Identify which cell holds the provided text, then report its [X, Y] central coordinate. 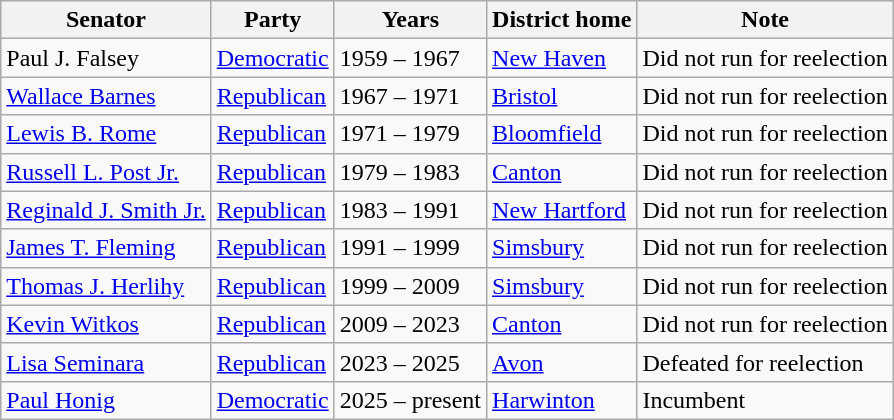
1959 – 1967 [410, 58]
1999 – 2009 [410, 286]
Defeated for reelection [765, 362]
Harwinton [562, 400]
2009 – 2023 [410, 324]
Wallace Barnes [106, 96]
1971 – 1979 [410, 134]
Bristol [562, 96]
Lewis B. Rome [106, 134]
New Haven [562, 58]
2023 – 2025 [410, 362]
Thomas J. Herlihy [106, 286]
Bloomfield [562, 134]
Paul J. Falsey [106, 58]
Avon [562, 362]
1979 – 1983 [410, 172]
Senator [106, 20]
1991 – 1999 [410, 248]
Years [410, 20]
Kevin Witkos [106, 324]
Note [765, 20]
District home [562, 20]
New Hartford [562, 210]
Incumbent [765, 400]
Reginald J. Smith Jr. [106, 210]
James T. Fleming [106, 248]
Party [272, 20]
Russell L. Post Jr. [106, 172]
Lisa Seminara [106, 362]
2025 – present [410, 400]
1967 – 1971 [410, 96]
Paul Honig [106, 400]
1983 – 1991 [410, 210]
